Search for the cell housing the specified text and yield its (X, Y) center coordinate. 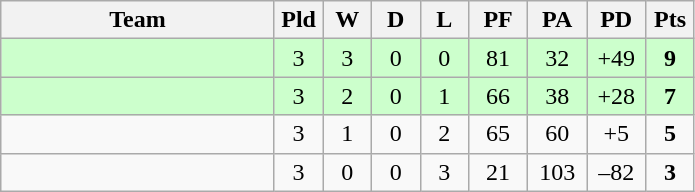
Pld (298, 20)
PF (498, 20)
38 (558, 96)
L (444, 20)
+49 (616, 58)
–82 (616, 172)
65 (498, 134)
9 (670, 58)
66 (498, 96)
60 (558, 134)
PA (558, 20)
+5 (616, 134)
Team (138, 20)
7 (670, 96)
21 (498, 172)
103 (558, 172)
W (348, 20)
Pts (670, 20)
32 (558, 58)
5 (670, 134)
81 (498, 58)
PD (616, 20)
+28 (616, 96)
D (396, 20)
